Return the [x, y] coordinate for the center point of the cell that contains the specified text.  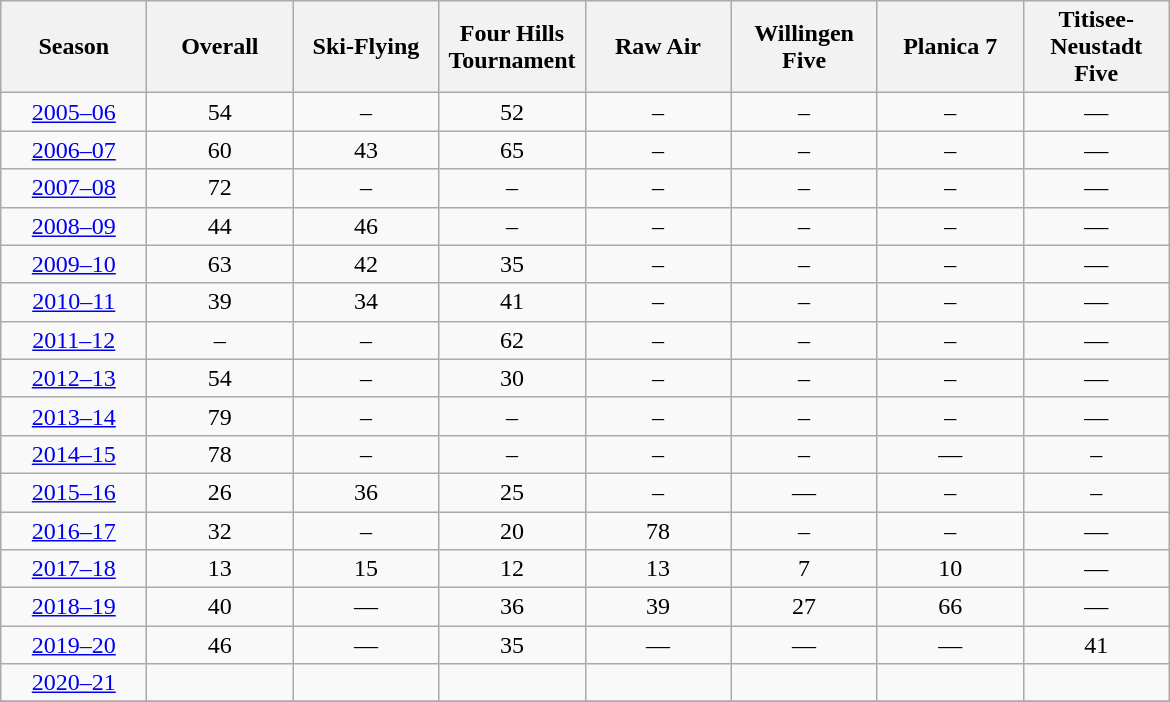
2020–21 [74, 683]
2010–11 [74, 302]
Titisee-Neustadt Five [1096, 47]
2006–07 [74, 150]
30 [512, 378]
26 [220, 492]
Willingen Five [804, 47]
2017–18 [74, 569]
27 [804, 607]
60 [220, 150]
65 [512, 150]
20 [512, 531]
Ski-Flying [366, 47]
Overall [220, 47]
Raw Air [658, 47]
44 [220, 226]
Season [74, 47]
72 [220, 188]
7 [804, 569]
Four HillsTournament [512, 47]
10 [950, 569]
2009–10 [74, 264]
15 [366, 569]
63 [220, 264]
Planica 7 [950, 47]
2014–15 [74, 454]
2012–13 [74, 378]
2007–08 [74, 188]
2019–20 [74, 645]
2016–17 [74, 531]
2008–09 [74, 226]
25 [512, 492]
2018–19 [74, 607]
62 [512, 340]
2015–16 [74, 492]
32 [220, 531]
34 [366, 302]
2005–06 [74, 112]
42 [366, 264]
40 [220, 607]
2011–12 [74, 340]
2013–14 [74, 416]
12 [512, 569]
52 [512, 112]
79 [220, 416]
66 [950, 607]
43 [366, 150]
